Return the [X, Y] coordinate for the center point of the cell that contains the specified text.  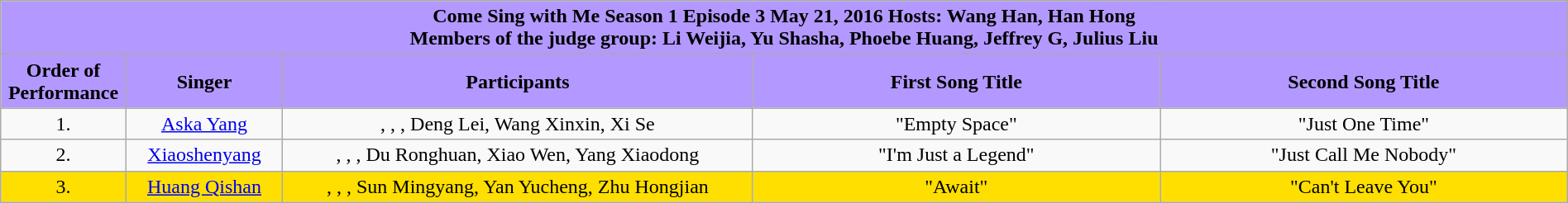
Huang Qishan [203, 186]
"I'm Just a Legend" [956, 155]
, , , Du Ronghuan, Xiao Wen, Yang Xiaodong [518, 155]
Order of Performance [64, 81]
"Just One Time" [1365, 124]
Xiaoshenyang [203, 155]
Participants [518, 81]
Second Song Title [1365, 81]
2. [64, 155]
, , , Deng Lei, Wang Xinxin, Xi Se [518, 124]
"Can't Leave You" [1365, 186]
Aska Yang [203, 124]
"Empty Space" [956, 124]
3. [64, 186]
First Song Title [956, 81]
, , , Sun Mingyang, Yan Yucheng, Zhu Hongjian [518, 186]
1. [64, 124]
Singer [203, 81]
"Await" [956, 186]
"Just Call Me Nobody" [1365, 155]
